Scan for the cell matching the given text and deliver its (x, y) coordinate at center. 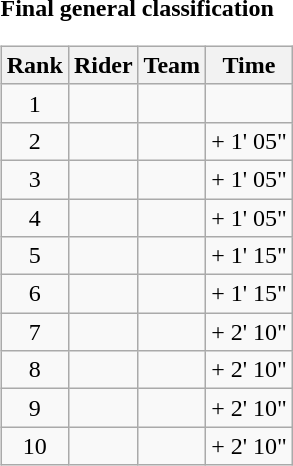
7 (34, 332)
Rider (103, 65)
10 (34, 446)
5 (34, 256)
2 (34, 141)
6 (34, 294)
8 (34, 370)
1 (34, 103)
Time (250, 65)
9 (34, 408)
Rank (34, 65)
3 (34, 179)
Team (172, 65)
4 (34, 217)
